Locate the cell with the specified text and output its [X, Y] center coordinate. 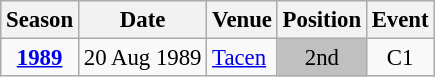
Venue [242, 20]
20 Aug 1989 [142, 58]
C1 [400, 58]
Season [40, 20]
Position [322, 20]
2nd [322, 58]
1989 [40, 58]
Date [142, 20]
Tacen [242, 58]
Event [400, 20]
